Output the (x, y) coordinate of the center of the cell containing the given text.  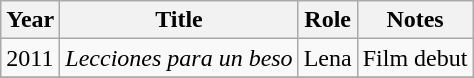
Role (328, 20)
Title (179, 20)
Year (30, 20)
Lecciones para un beso (179, 58)
Film debut (415, 58)
Lena (328, 58)
2011 (30, 58)
Notes (415, 20)
